Provide the [X, Y] coordinate of the cell's center where the given text is located.  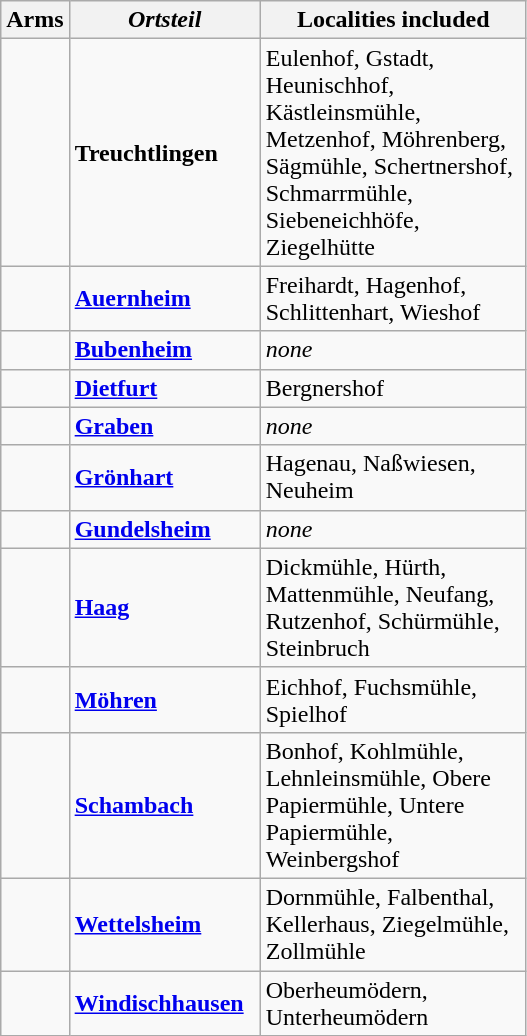
Freihardt, Hagenhof, Schlittenhart, Wieshof [393, 298]
Dietfurt [164, 388]
Eulenhof, Gstadt, Heunischhof, Kästleinsmühle, Metzenhof, Möhrenberg, Sägmühle, Schertnershof, Schmarrmühle, Siebeneichhöfe, Ziegelhütte [393, 152]
Ortsteil [164, 20]
Auernheim [164, 298]
Grönhart [164, 478]
Bubenheim [164, 350]
Hagenau, Naßwiesen, Neuheim [393, 478]
Arms [35, 20]
Eichhof, Fuchsmühle, Spielhof [393, 700]
Möhren [164, 700]
Localities included [393, 20]
Bergnershof [393, 388]
Bonhof, Kohlmühle, Lehnleinsmühle, Obere Papiermühle, Untere Papiermühle, Weinbergshof [393, 805]
Schambach [164, 805]
Graben [164, 426]
Gundelsheim [164, 529]
Treuchtlingen [164, 152]
Oberheumödern, Unterheumödern [393, 1002]
Dornmühle, Falbenthal, Kellerhaus, Ziegelmühle, Zollmühle [393, 924]
Dickmühle, Hürth, Mattenmühle, Neufang, Rutzenhof, Schürmühle, Steinbruch [393, 608]
Haag [164, 608]
Wettelsheim [164, 924]
Windischhausen [164, 1002]
